Detect which cell encompasses the target text, then output its [x, y] center coordinate. 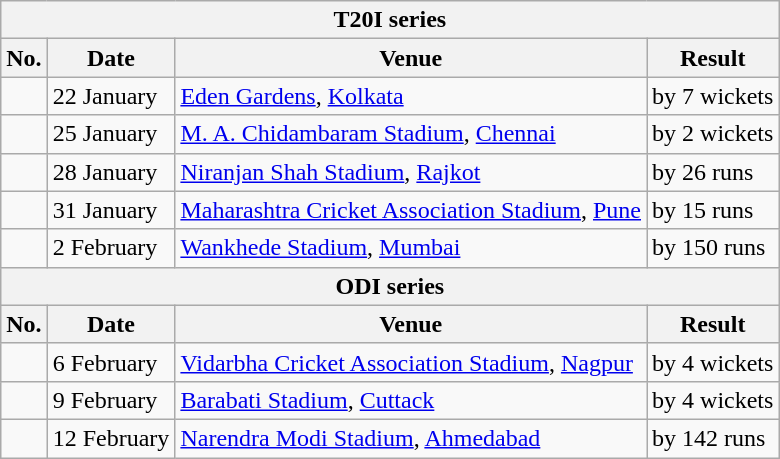
by 26 runs [713, 172]
by 7 wickets [713, 96]
Eden Gardens, Kolkata [411, 96]
by 142 runs [713, 438]
6 February [111, 362]
T20I series [390, 20]
ODI series [390, 286]
2 February [111, 248]
Maharashtra Cricket Association Stadium, Pune [411, 210]
by 15 runs [713, 210]
M. A. Chidambaram Stadium, Chennai [411, 134]
by 150 runs [713, 248]
Vidarbha Cricket Association Stadium, Nagpur [411, 362]
12 February [111, 438]
Wankhede Stadium, Mumbai [411, 248]
31 January [111, 210]
22 January [111, 96]
28 January [111, 172]
Barabati Stadium, Cuttack [411, 400]
Niranjan Shah Stadium, Rajkot [411, 172]
9 February [111, 400]
25 January [111, 134]
Narendra Modi Stadium, Ahmedabad [411, 438]
by 2 wickets [713, 134]
